Output the [x, y] coordinate of the center of the cell containing the given text.  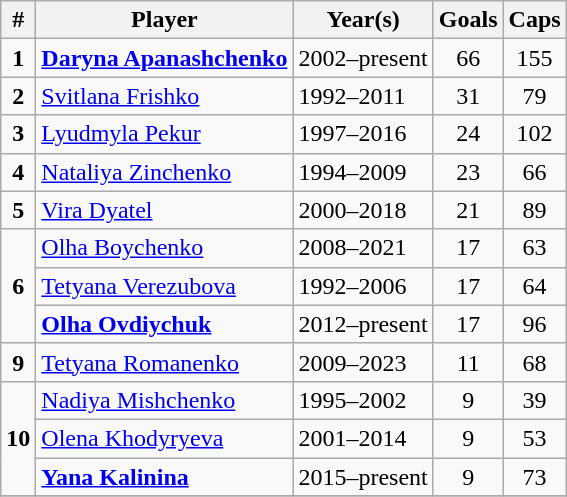
2 [18, 96]
Tetyana Verezubova [164, 286]
# [18, 20]
6 [18, 286]
Olha Boychenko [164, 248]
Tetyana Romanenko [164, 362]
96 [534, 324]
23 [468, 172]
Vira Dyatel [164, 210]
Daryna Apanashchenko [164, 58]
4 [18, 172]
2012–present [363, 324]
Lyudmyla Pekur [164, 134]
1992–2011 [363, 96]
21 [468, 210]
Player [164, 20]
102 [534, 134]
89 [534, 210]
5 [18, 210]
53 [534, 438]
79 [534, 96]
Goals [468, 20]
1 [18, 58]
Caps [534, 20]
1994–2009 [363, 172]
2001–2014 [363, 438]
Yana Kalinina [164, 477]
155 [534, 58]
Olha Ovdiychuk [164, 324]
2000–2018 [363, 210]
11 [468, 362]
Olena Khodyryeva [164, 438]
1995–2002 [363, 400]
24 [468, 134]
31 [468, 96]
1992–2006 [363, 286]
2008–2021 [363, 248]
10 [18, 438]
Nataliya Zinchenko [164, 172]
2009–2023 [363, 362]
2002–present [363, 58]
Year(s) [363, 20]
63 [534, 248]
73 [534, 477]
1997–2016 [363, 134]
64 [534, 286]
3 [18, 134]
Nadiya Mishchenko [164, 400]
Svitlana Frishko [164, 96]
39 [534, 400]
2015–present [363, 477]
68 [534, 362]
